From the cell containing the given text, extract its center point as (X, Y) coordinate. 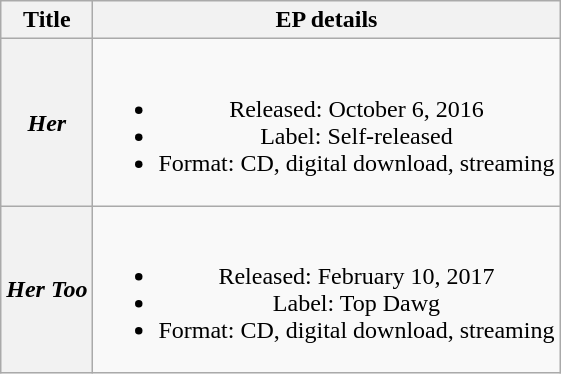
EP details (326, 20)
Released: October 6, 2016Label: Self-releasedFormat: CD, digital download, streaming (326, 122)
Her Too (47, 290)
Her (47, 122)
Title (47, 20)
Released: February 10, 2017Label: Top DawgFormat: CD, digital download, streaming (326, 290)
